Detect which cell encompasses the target text, then output its [X, Y] center coordinate. 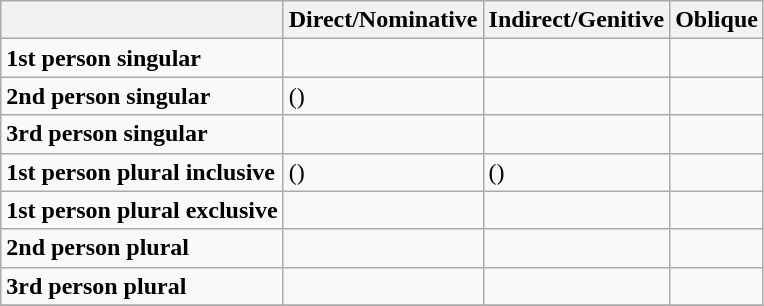
1st person singular [142, 58]
Oblique [717, 20]
2nd person singular [142, 96]
3rd person plural [142, 286]
1st person plural inclusive [142, 172]
3rd person singular [142, 134]
1st person plural exclusive [142, 210]
Indirect/Genitive [576, 20]
Direct/Nominative [383, 20]
2nd person plural [142, 248]
